Pinpoint the cell where the given text exists, returning its [x, y] midpoint coordinate. 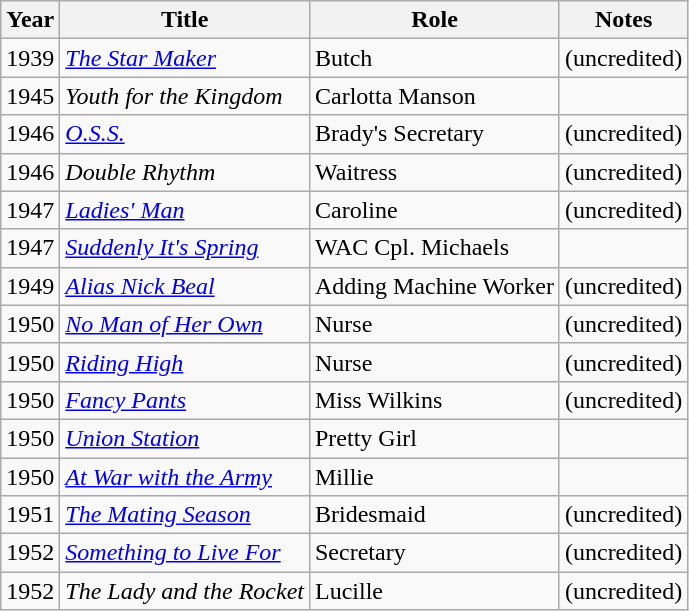
Bridesmaid [434, 515]
Carlotta Manson [434, 96]
Double Rhythm [185, 172]
Waitress [434, 172]
Title [185, 20]
Lucille [434, 591]
Alias Nick Beal [185, 286]
The Star Maker [185, 58]
Year [30, 20]
Pretty Girl [434, 438]
1945 [30, 96]
Miss Wilkins [434, 400]
1951 [30, 515]
Ladies' Man [185, 210]
No Man of Her Own [185, 324]
Brady's Secretary [434, 134]
At War with the Army [185, 477]
Millie [434, 477]
Fancy Pants [185, 400]
Youth for the Kingdom [185, 96]
1949 [30, 286]
Adding Machine Worker [434, 286]
Butch [434, 58]
Secretary [434, 553]
The Lady and the Rocket [185, 591]
Suddenly It's Spring [185, 248]
Role [434, 20]
The Mating Season [185, 515]
Caroline [434, 210]
Riding High [185, 362]
1939 [30, 58]
Something to Live For [185, 553]
Notes [623, 20]
WAC Cpl. Michaels [434, 248]
O.S.S. [185, 134]
Union Station [185, 438]
